Determine the [X, Y] coordinate at the center of the cell enclosing the given text.  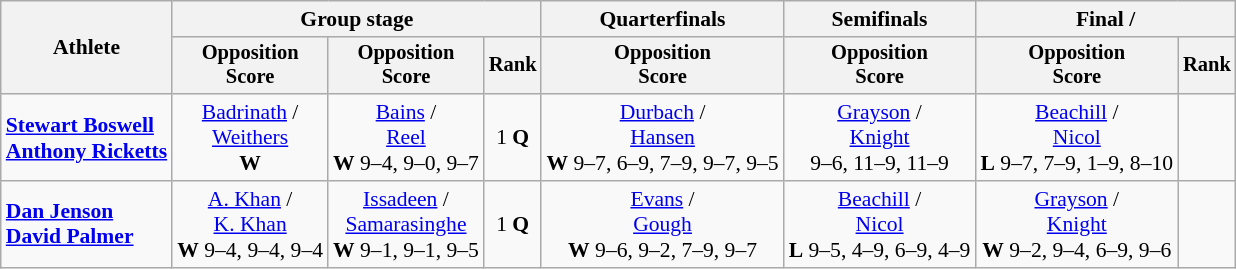
Final / [1105, 19]
Athlete [86, 48]
Grayson / Knight 9–6, 11–9, 11–9 [880, 138]
Dan JensonDavid Palmer [86, 224]
Bains / Reel W 9–4, 9–0, 9–7 [406, 138]
Evans / Gough W 9–6, 9–2, 7–9, 9–7 [662, 224]
Quarterfinals [662, 19]
Group stage [356, 19]
Durbach / Hansen W 9–7, 6–9, 7–9, 9–7, 9–5 [662, 138]
Beachill / Nicol L 9–5, 4–9, 6–9, 4–9 [880, 224]
Stewart BoswellAnthony Ricketts [86, 138]
Issadeen / Samarasinghe W 9–1, 9–1, 9–5 [406, 224]
Grayson / Knight W 9–2, 9–4, 6–9, 9–6 [1076, 224]
A. Khan / K. Khan W 9–4, 9–4, 9–4 [250, 224]
Badrinath / Weithers W [250, 138]
Beachill / Nicol L 9–7, 7–9, 1–9, 8–10 [1076, 138]
Semifinals [880, 19]
